Output the [x, y] coordinate of the center of the cell containing the given text.  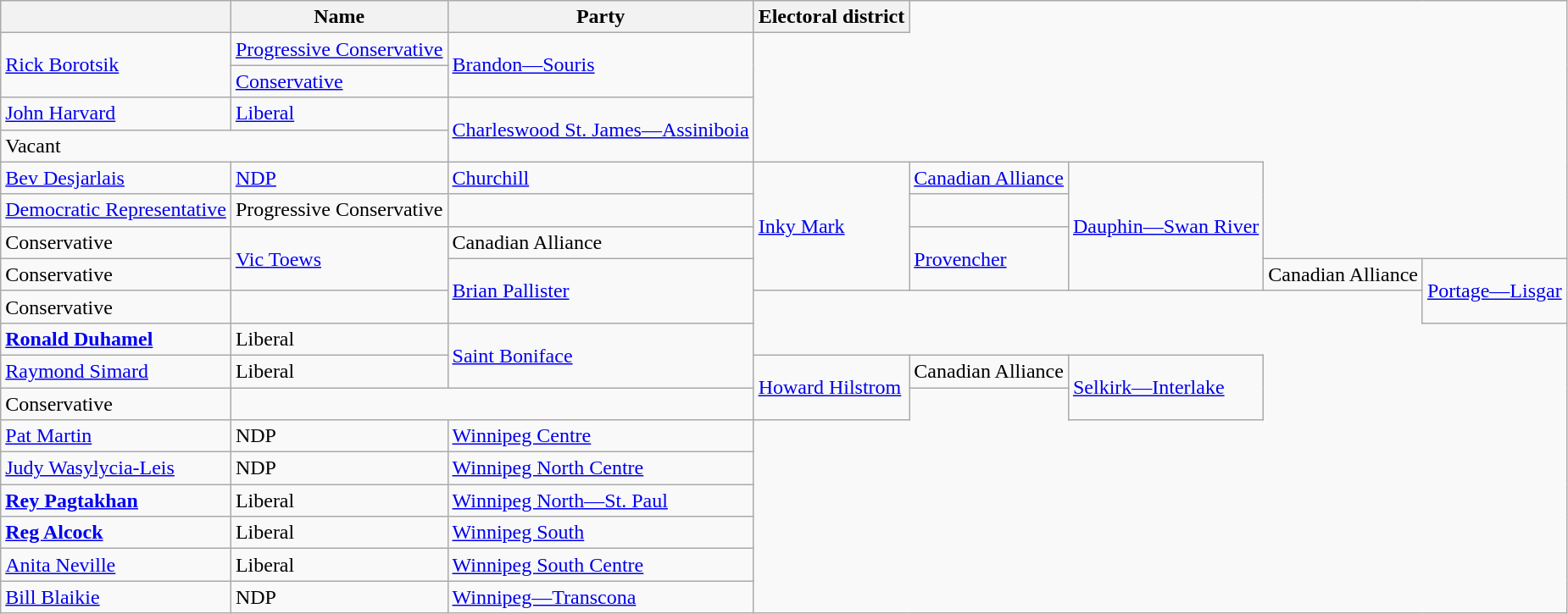
Judy Wasylycia-Leis [116, 468]
Brian Pallister [600, 290]
Pat Martin [116, 436]
Electoral district [831, 17]
Howard Hilstrom [831, 387]
Selkirk—Interlake [1165, 387]
Bill Blaikie [116, 597]
Portage—Lisgar [1494, 290]
Party [600, 17]
Winnipeg North Centre [600, 468]
Saint Boniface [600, 355]
Rick Borotsik [116, 65]
Anita Neville [116, 565]
Churchill [600, 178]
Democratic Representative [116, 210]
Charleswood St. James—Assiniboia [600, 130]
Reg Alcock [116, 533]
Brandon—Souris [600, 65]
Provencher [989, 258]
Bev Desjarlais [116, 178]
Name [339, 17]
Vic Toews [339, 258]
Inky Mark [831, 226]
Winnipeg—Transcona [600, 597]
Winnipeg Centre [600, 436]
Raymond Simard [116, 371]
Rey Pagtakhan [116, 501]
Vacant [224, 146]
Winnipeg South Centre [600, 565]
Winnipeg South [600, 533]
Dauphin—Swan River [1165, 226]
Winnipeg North—St. Paul [600, 501]
John Harvard [116, 113]
Ronald Duhamel [116, 339]
